Find where the given text appears and provide that cell's center as (X, Y) coordinate. 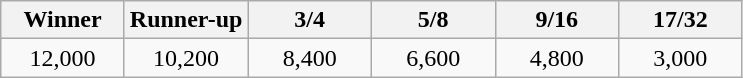
5/8 (433, 20)
9/16 (557, 20)
4,800 (557, 58)
10,200 (186, 58)
17/32 (681, 20)
3/4 (310, 20)
6,600 (433, 58)
8,400 (310, 58)
12,000 (63, 58)
3,000 (681, 58)
Runner-up (186, 20)
Winner (63, 20)
